Locate the cell with the specified text and output its [x, y] center coordinate. 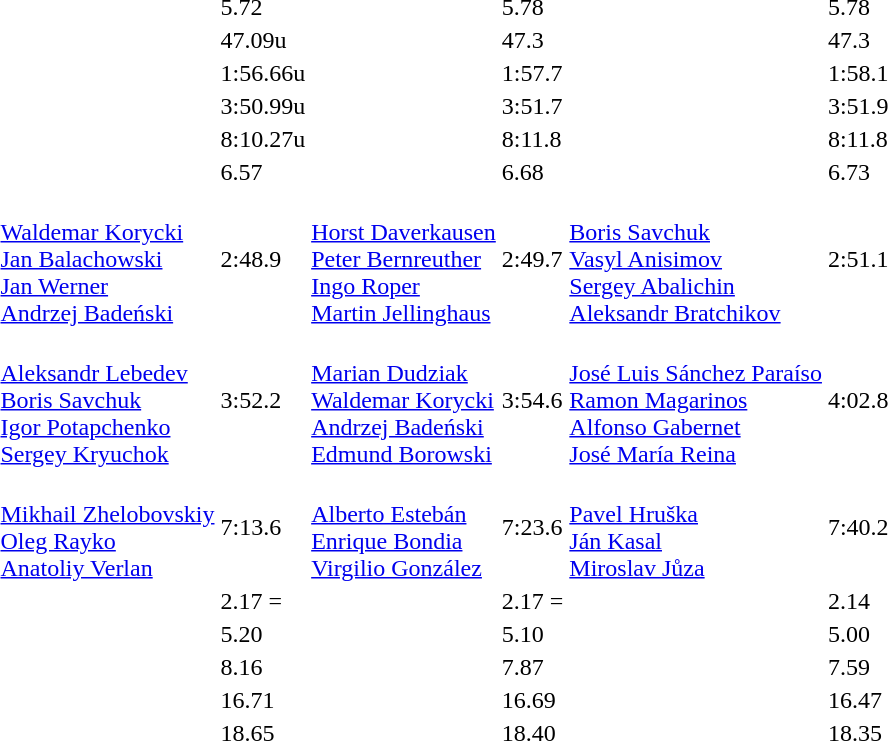
José Luis Sánchez ParaísoRamon MagarinosAlfonso GabernetJosé María Reina [696, 400]
1:56.66u [263, 73]
2:49.7 [532, 259]
16.69 [532, 700]
3:54.6 [532, 400]
Horst DaverkausenPeter BernreutherIngo RoperMartin Jellinghaus [404, 259]
3:50.99u [263, 106]
6.57 [263, 172]
7:23.6 [532, 528]
7.87 [532, 667]
47.3 [532, 40]
8:11.8 [532, 139]
Boris SavchukVasyl AnisimovSergey AbalichinAleksandr Bratchikov [696, 259]
1:57.7 [532, 73]
8.16 [263, 667]
5.20 [263, 634]
5.10 [532, 634]
8:10.27u [263, 139]
2:48.9 [263, 259]
Pavel HruškaJán KasalMiroslav Jůza [696, 528]
6.68 [532, 172]
Marian DudziakWaldemar KoryckiAndrzej BadeńskiEdmund Borowski [404, 400]
3:52.2 [263, 400]
16.71 [263, 700]
7:13.6 [263, 528]
47.09u [263, 40]
Alberto EstebánEnrique BondiaVirgilio González [404, 528]
3:51.7 [532, 106]
